Output the [X, Y] coordinate of the center of the cell containing the given text.  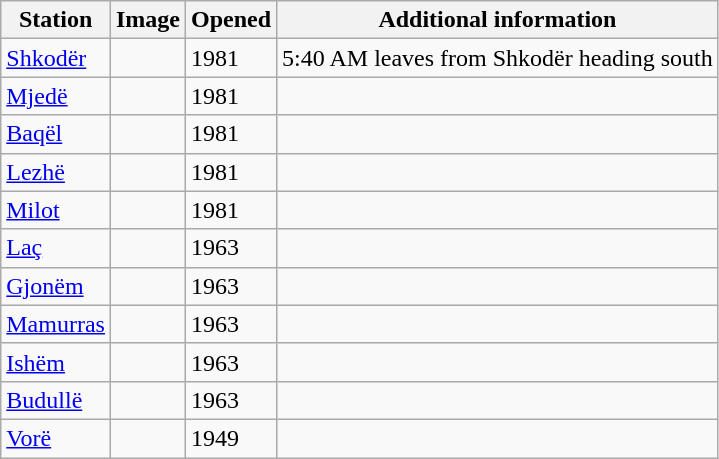
Vorë [56, 438]
5:40 AM leaves from Shkodër heading south [498, 58]
1949 [232, 438]
Baqël [56, 134]
Image [148, 20]
Lezhë [56, 172]
Mamurras [56, 324]
Ishëm [56, 362]
Mjedë [56, 96]
Milot [56, 210]
Gjonëm [56, 286]
Shkodër [56, 58]
Budullë [56, 400]
Opened [232, 20]
Additional information [498, 20]
Station [56, 20]
Laç [56, 248]
